Detect which cell encompasses the target text, then output its (X, Y) center coordinate. 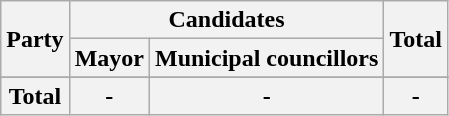
Mayor (109, 58)
Municipal councillors (266, 58)
Candidates (226, 20)
Party (35, 39)
